Provide the (X, Y) coordinate of the cell's center where the given text is located.  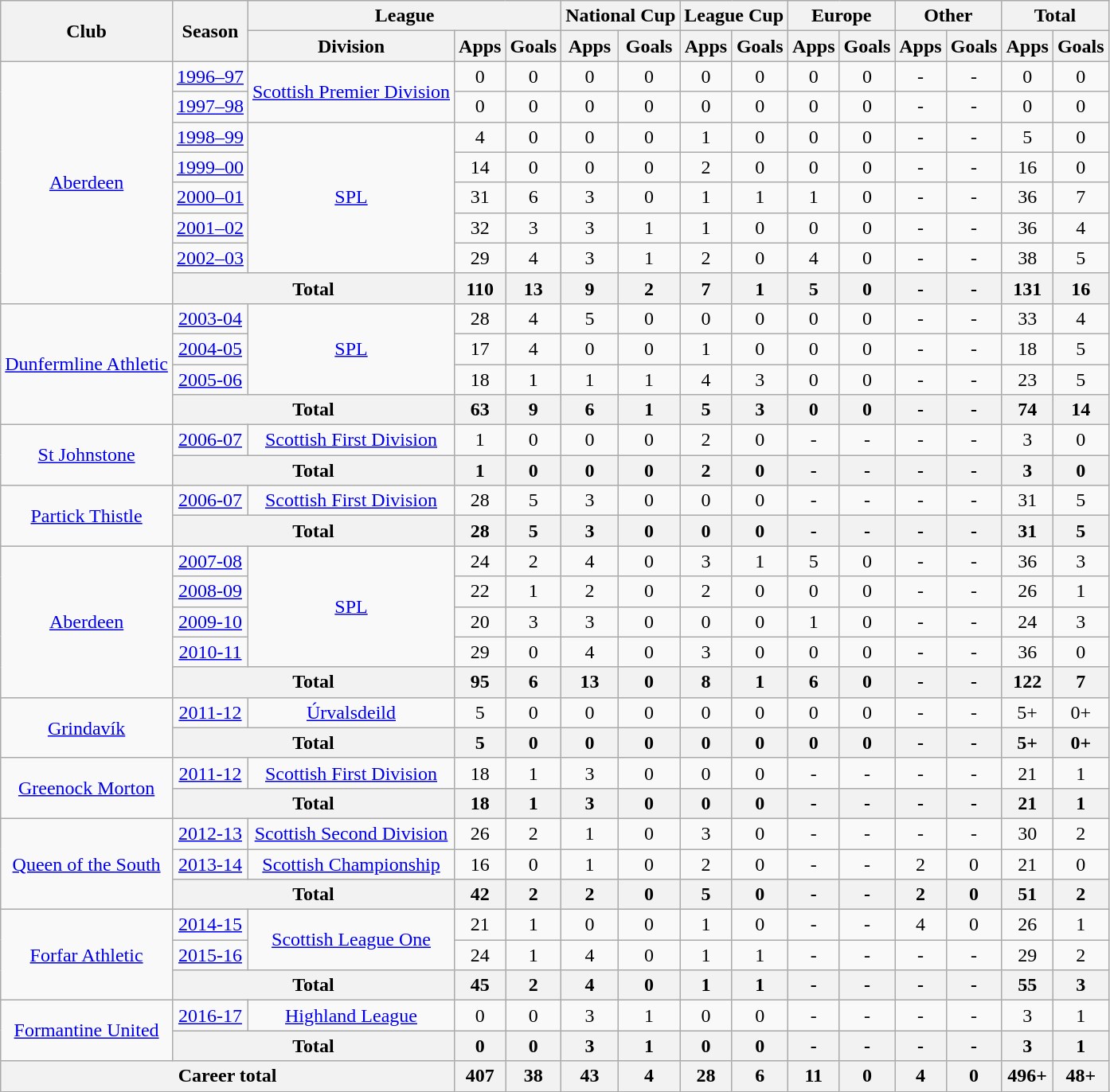
2013-14 (210, 864)
National Cup (621, 16)
22 (480, 591)
League (405, 16)
496+ (1027, 1076)
2001–02 (210, 228)
407 (480, 1076)
2004-05 (210, 349)
95 (480, 682)
1996–97 (210, 76)
2008-09 (210, 591)
33 (1027, 318)
Season (210, 31)
Queen of the South (87, 864)
43 (590, 1076)
23 (1027, 380)
Scottish League One (350, 940)
Division (350, 46)
Highland League (350, 1016)
2005-06 (210, 380)
45 (480, 985)
110 (480, 288)
32 (480, 228)
2016-17 (210, 1016)
2003-04 (210, 318)
St Johnstone (87, 455)
20 (480, 622)
Scottish Championship (350, 864)
2007-08 (210, 561)
Europe (842, 16)
2015-16 (210, 955)
1999–00 (210, 167)
51 (1027, 895)
2000–01 (210, 197)
Úrvalsdeild (350, 712)
2010-11 (210, 652)
63 (480, 410)
131 (1027, 288)
Formantine United (87, 1031)
Grindavík (87, 727)
48+ (1081, 1076)
11 (814, 1076)
2012-13 (210, 833)
2002–03 (210, 258)
Partick Thistle (87, 516)
League Cup (734, 16)
2014-15 (210, 925)
8 (705, 682)
42 (480, 895)
1998–99 (210, 137)
74 (1027, 410)
17 (480, 349)
55 (1027, 985)
2009-10 (210, 622)
Greenock Morton (87, 788)
Scottish Second Division (350, 833)
30 (1027, 833)
Other (948, 16)
1997–98 (210, 107)
Scottish Premier Division (350, 92)
Dunfermline Athletic (87, 364)
122 (1027, 682)
Career total (228, 1076)
Forfar Athletic (87, 955)
Club (87, 31)
